Find where the given text appears and provide that cell's center as (x, y) coordinate. 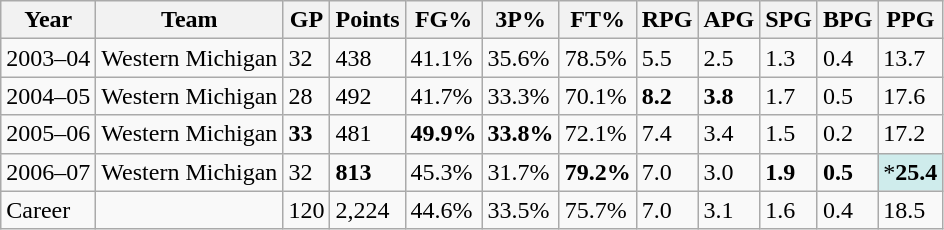
31.7% (520, 172)
1.3 (789, 58)
75.7% (598, 210)
438 (368, 58)
13.7 (910, 58)
1.5 (789, 134)
Career (48, 210)
RPG (667, 20)
1.7 (789, 96)
28 (306, 96)
44.6% (444, 210)
2.5 (729, 58)
PPG (910, 20)
481 (368, 134)
79.2% (598, 172)
3.8 (729, 96)
2005–06 (48, 134)
GP (306, 20)
*25.4 (910, 172)
3P% (520, 20)
41.1% (444, 58)
72.1% (598, 134)
2003–04 (48, 58)
2006–07 (48, 172)
70.1% (598, 96)
1.9 (789, 172)
0.2 (847, 134)
3.1 (729, 210)
APG (729, 20)
41.7% (444, 96)
BPG (847, 20)
813 (368, 172)
8.2 (667, 96)
17.6 (910, 96)
17.2 (910, 134)
Team (190, 20)
2,224 (368, 210)
45.3% (444, 172)
492 (368, 96)
33.3% (520, 96)
1.6 (789, 210)
49.9% (444, 134)
2004–05 (48, 96)
Points (368, 20)
78.5% (598, 58)
35.6% (520, 58)
FG% (444, 20)
SPG (789, 20)
FT% (598, 20)
33.5% (520, 210)
Year (48, 20)
5.5 (667, 58)
18.5 (910, 210)
33 (306, 134)
33.8% (520, 134)
3.4 (729, 134)
3.0 (729, 172)
120 (306, 210)
7.4 (667, 134)
